Find where the given text appears and provide that cell's center as (X, Y) coordinate. 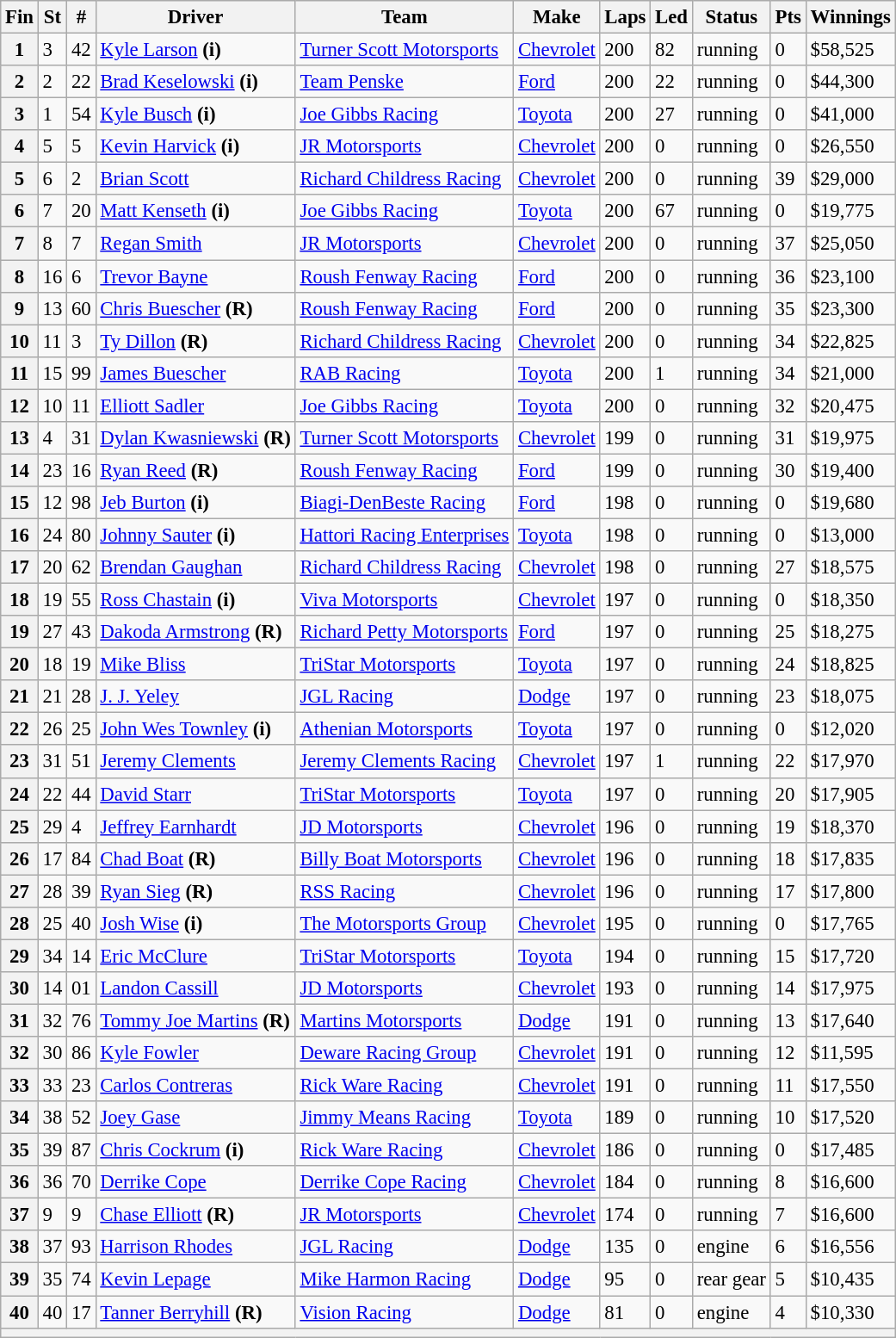
Ryan Reed (R) (195, 470)
54 (81, 115)
Trevor Bayne (195, 276)
$17,765 (850, 924)
# (81, 17)
Laps (625, 17)
184 (625, 1182)
$41,000 (850, 115)
60 (81, 308)
Brendan Gaughan (195, 567)
51 (81, 762)
$20,475 (850, 406)
Mike Bliss (195, 665)
Kyle Larson (i) (195, 50)
74 (81, 1279)
$44,300 (850, 82)
rear gear (732, 1279)
$17,550 (850, 1086)
RSS Racing (405, 891)
Jeremy Clements Racing (405, 762)
93 (81, 1248)
$23,100 (850, 276)
$19,775 (850, 211)
$18,825 (850, 665)
Ross Chastain (i) (195, 600)
Led (671, 17)
99 (81, 373)
62 (81, 567)
Martins Motorsports (405, 1020)
01 (81, 988)
$18,370 (850, 827)
$21,000 (850, 373)
St (52, 17)
Chase Elliott (R) (195, 1215)
135 (625, 1248)
Jeb Burton (i) (195, 503)
$17,520 (850, 1118)
Kyle Fowler (195, 1053)
52 (81, 1118)
$18,575 (850, 567)
$17,485 (850, 1150)
$10,435 (850, 1279)
$11,595 (850, 1053)
Billy Boat Motorsports (405, 858)
Winnings (850, 17)
Ty Dillon (R) (195, 341)
Derrike Cope (195, 1182)
87 (81, 1150)
$25,050 (850, 244)
$13,000 (850, 535)
$17,970 (850, 762)
189 (625, 1118)
82 (671, 50)
Eric McClure (195, 956)
Kevin Harvick (i) (195, 146)
$58,525 (850, 50)
Jeffrey Earnhardt (195, 827)
$17,800 (850, 891)
Tanner Berryhill (R) (195, 1312)
J. J. Yeley (195, 697)
Team (405, 17)
$29,000 (850, 179)
95 (625, 1279)
$18,350 (850, 600)
Vision Racing (405, 1312)
195 (625, 924)
Dakoda Armstrong (R) (195, 632)
$17,835 (850, 858)
67 (671, 211)
$19,975 (850, 438)
186 (625, 1150)
Chad Boat (R) (195, 858)
John Wes Townley (i) (195, 729)
$22,825 (850, 341)
Athenian Motorsports (405, 729)
Elliott Sadler (195, 406)
Tommy Joe Martins (R) (195, 1020)
James Buescher (195, 373)
81 (625, 1312)
76 (81, 1020)
Richard Petty Motorsports (405, 632)
$23,300 (850, 308)
Jimmy Means Racing (405, 1118)
Make (557, 17)
$18,275 (850, 632)
Biagi-DenBeste Racing (405, 503)
Chris Cockrum (i) (195, 1150)
Driver (195, 17)
$17,975 (850, 988)
55 (81, 600)
Pts (788, 17)
86 (81, 1053)
Chris Buescher (R) (195, 308)
Ryan Sieg (R) (195, 891)
42 (81, 50)
43 (81, 632)
70 (81, 1182)
$17,720 (850, 956)
194 (625, 956)
$16,556 (850, 1248)
84 (81, 858)
80 (81, 535)
Fin (20, 17)
Regan Smith (195, 244)
Team Penske (405, 82)
Harrison Rhodes (195, 1248)
$26,550 (850, 146)
Joey Gase (195, 1118)
$17,905 (850, 794)
Brad Keselowski (i) (195, 82)
RAB Racing (405, 373)
Johnny Sauter (i) (195, 535)
Viva Motorsports (405, 600)
Kevin Lepage (195, 1279)
Brian Scott (195, 179)
The Motorsports Group (405, 924)
Mike Harmon Racing (405, 1279)
$12,020 (850, 729)
Landon Cassill (195, 988)
44 (81, 794)
Kyle Busch (i) (195, 115)
Hattori Racing Enterprises (405, 535)
Derrike Cope Racing (405, 1182)
$17,640 (850, 1020)
Dylan Kwasniewski (R) (195, 438)
$19,680 (850, 503)
Status (732, 17)
$19,400 (850, 470)
Carlos Contreras (195, 1086)
193 (625, 988)
Josh Wise (i) (195, 924)
Deware Racing Group (405, 1053)
$10,330 (850, 1312)
$18,075 (850, 697)
98 (81, 503)
David Starr (195, 794)
Jeremy Clements (195, 762)
Matt Kenseth (i) (195, 211)
174 (625, 1215)
